From the cell containing the given text, extract its center point as [X, Y] coordinate. 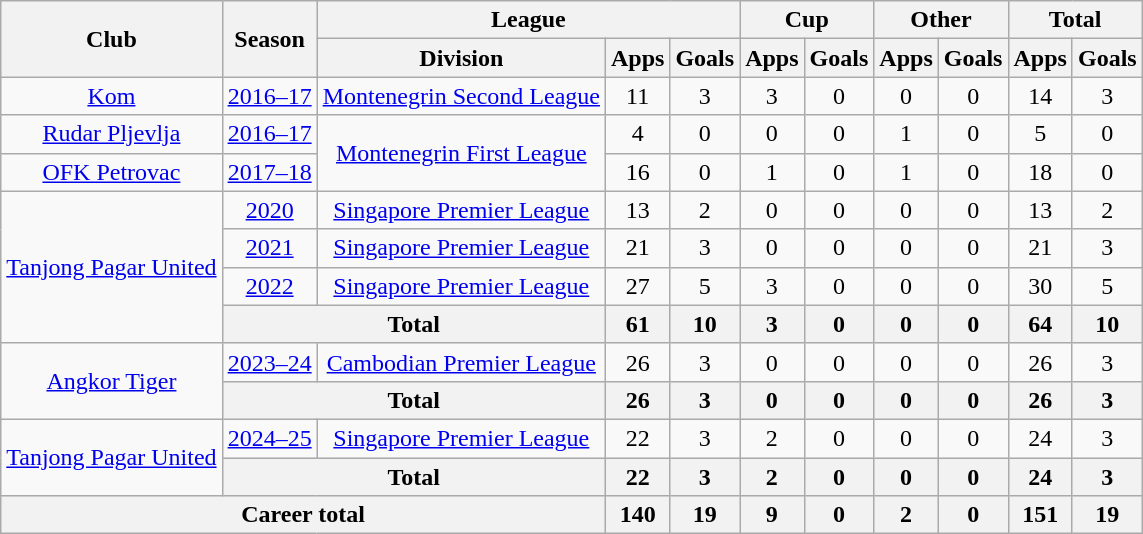
2021 [270, 248]
11 [637, 96]
Cambodian Premier League [461, 362]
16 [637, 172]
2023–24 [270, 362]
OFK Petrovac [112, 172]
Cup [807, 20]
2024–25 [270, 438]
Montenegrin Second League [461, 96]
151 [1040, 515]
Season [270, 39]
4 [637, 134]
Rudar Pljevlja [112, 134]
30 [1040, 286]
League [528, 20]
2022 [270, 286]
61 [637, 324]
14 [1040, 96]
140 [637, 515]
2020 [270, 210]
9 [772, 515]
18 [1040, 172]
Career total [304, 515]
Kom [112, 96]
Division [461, 58]
Montenegrin First League [461, 153]
Other [941, 20]
Angkor Tiger [112, 381]
2017–18 [270, 172]
27 [637, 286]
Club [112, 39]
64 [1040, 324]
